Output the (x, y) coordinate of the center of the cell containing the given text.  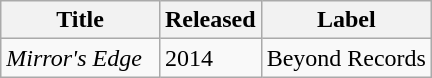
Mirror's Edge (80, 58)
Title (80, 20)
Label (346, 20)
Released (210, 20)
2014 (210, 58)
Beyond Records (346, 58)
